Return the [x, y] coordinate for the center point of the cell that contains the specified text.  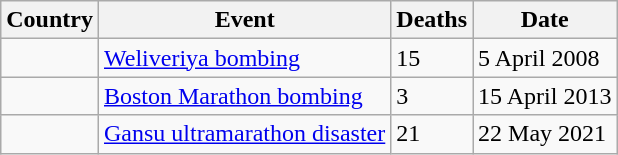
5 April 2008 [545, 58]
15 April 2013 [545, 96]
Gansu ultramarathon disaster [244, 134]
3 [432, 96]
Event [244, 20]
Date [545, 20]
Weliveriya bombing [244, 58]
Boston Marathon bombing [244, 96]
15 [432, 58]
Deaths [432, 20]
Country [50, 20]
21 [432, 134]
22 May 2021 [545, 134]
